Provide the (X, Y) coordinate of the cell's center where the given text is located.  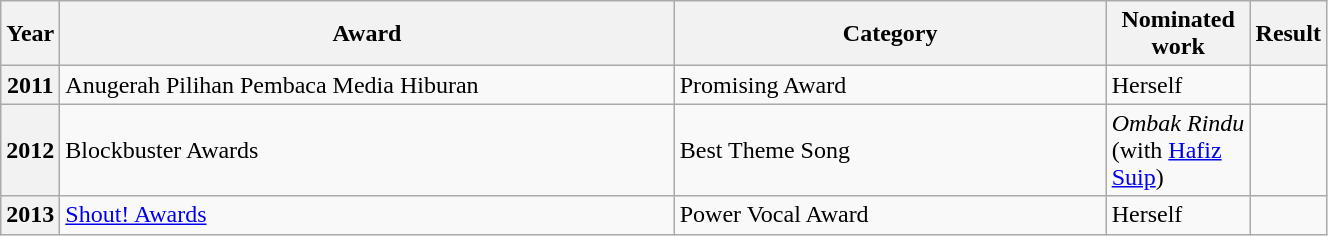
2011 (30, 85)
Category (890, 34)
Best Theme Song (890, 150)
Award (367, 34)
Anugerah Pilihan Pembaca Media Hiburan (367, 85)
2012 (30, 150)
Power Vocal Award (890, 215)
Result (1288, 34)
Ombak Rindu (with Hafiz Suip) (1178, 150)
Nominated work (1178, 34)
2013 (30, 215)
Year (30, 34)
Shout! Awards (367, 215)
Blockbuster Awards (367, 150)
Promising Award (890, 85)
